For the text-containing cell, return its midpoint in [X, Y] coordinate format. 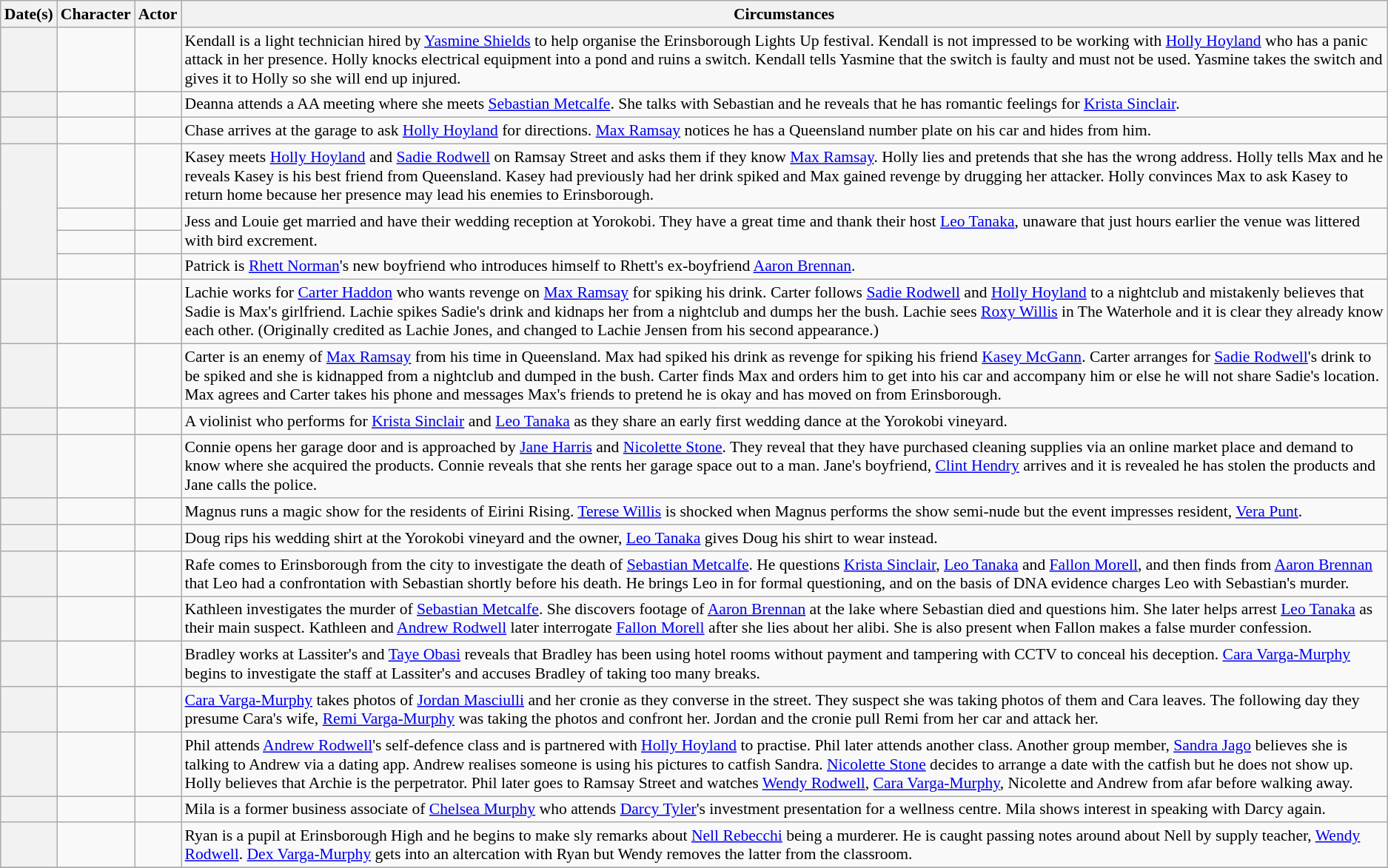
Chase arrives at the garage to ask Holly Hoyland for directions. Max Ramsay notices he has a Queensland number plate on his car and hides from him. [783, 131]
A violinist who performs for Krista Sinclair and Leo Tanaka as they share an early first wedding dance at the Yorokobi vineyard. [783, 421]
Character [96, 14]
Date(s) [29, 14]
Patrick is Rhett Norman's new boyfriend who introduces himself to Rhett's ex-boyfriend Aaron Brennan. [783, 266]
Actor [158, 14]
Doug rips his wedding shirt at the Yorokobi vineyard and the owner, Leo Tanaka gives Doug his shirt to wear instead. [783, 538]
Circumstances [783, 14]
